Extract the (X, Y) coordinate from the center of the cell holding the provided text.  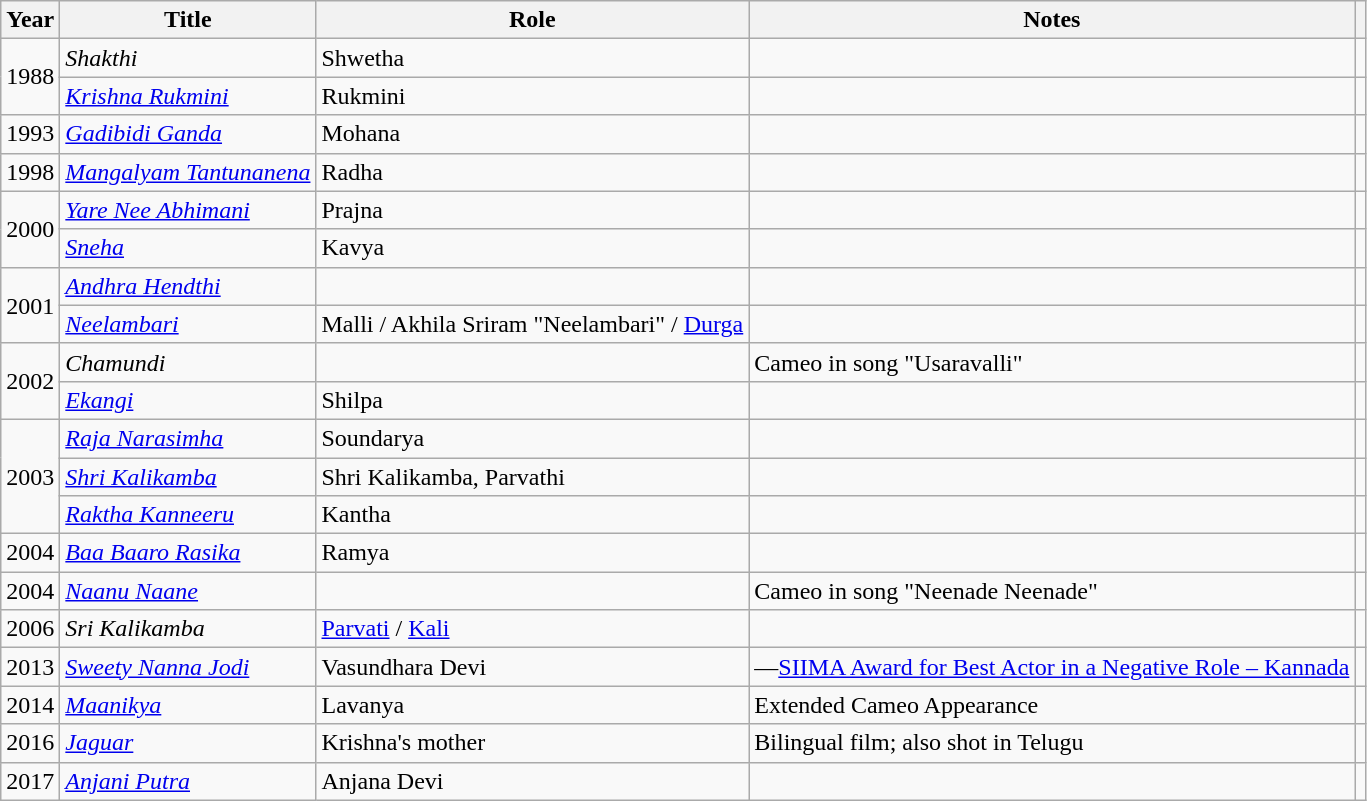
Raktha Kanneeru (188, 515)
2000 (30, 229)
Chamundi (188, 362)
Sneha (188, 248)
Maanikya (188, 705)
Neelambari (188, 324)
1988 (30, 77)
2002 (30, 381)
Raja Narasimha (188, 438)
Cameo in song "Usaravalli" (1052, 362)
Baa Baaro Rasika (188, 553)
2003 (30, 476)
Krishna Rukmini (188, 96)
Anjani Putra (188, 781)
Sri Kalikamba (188, 629)
Shilpa (532, 400)
Anjana Devi (532, 781)
Extended Cameo Appearance (1052, 705)
Bilingual film; also shot in Telugu (1052, 743)
Cameo in song "Neenade Neenade" (1052, 591)
Shwetha (532, 58)
Lavanya (532, 705)
Shri Kalikamba (188, 477)
Year (30, 20)
Notes (1052, 20)
Andhra Hendthi (188, 286)
2017 (30, 781)
Rukmini (532, 96)
Sweety Nanna Jodi (188, 667)
Malli / Akhila Sriram "Neelambari" / Durga (532, 324)
Mohana (532, 134)
2013 (30, 667)
Kantha (532, 515)
Gadibidi Ganda (188, 134)
Ekangi (188, 400)
Title (188, 20)
Yare Nee Abhimani (188, 210)
—SIIMA Award for Best Actor in a Negative Role – Kannada (1052, 667)
1998 (30, 172)
Mangalyam Tantunanena (188, 172)
Krishna's mother (532, 743)
Vasundhara Devi (532, 667)
2001 (30, 305)
Jaguar (188, 743)
Role (532, 20)
Prajna (532, 210)
Soundarya (532, 438)
Ramya (532, 553)
Kavya (532, 248)
Shakthi (188, 58)
2016 (30, 743)
2006 (30, 629)
Radha (532, 172)
Naanu Naane (188, 591)
Shri Kalikamba, Parvathi (532, 477)
1993 (30, 134)
Parvati / Kali (532, 629)
2014 (30, 705)
